Capture the cell that displays the provided text and extract its (X, Y) central coordinate. 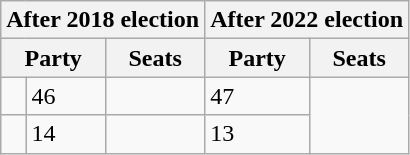
13 (258, 134)
47 (258, 96)
14 (66, 134)
After 2022 election (307, 20)
After 2018 election (103, 20)
46 (66, 96)
